Extract the [x, y] coordinate from the center of the cell holding the provided text.  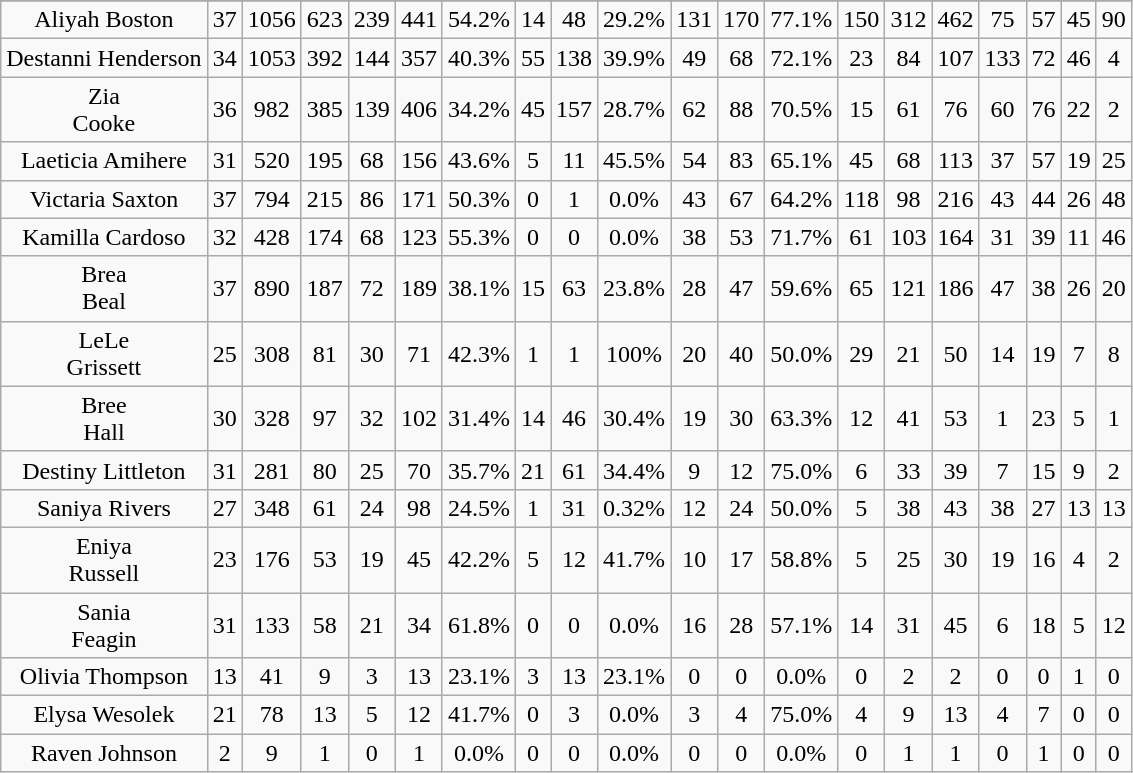
83 [742, 161]
385 [324, 110]
90 [1114, 20]
Raven Johnson [104, 753]
281 [272, 470]
34.4% [634, 470]
8 [1114, 354]
239 [372, 20]
982 [272, 110]
42.2% [478, 560]
55 [532, 58]
156 [418, 161]
428 [272, 237]
18 [1044, 624]
BreaBeal [104, 288]
113 [956, 161]
10 [694, 560]
794 [272, 199]
70 [418, 470]
75 [1002, 20]
70.5% [802, 110]
123 [418, 237]
0.32% [634, 508]
174 [324, 237]
Victaria Saxton [104, 199]
72.1% [802, 58]
BreeHall [104, 418]
Destanni Henderson [104, 58]
103 [908, 237]
1053 [272, 58]
157 [574, 110]
57.1% [802, 624]
30.4% [634, 418]
49 [694, 58]
623 [324, 20]
33 [908, 470]
216 [956, 199]
ZiaCooke [104, 110]
59.6% [802, 288]
357 [418, 58]
Elysa Wesolek [104, 715]
Saniya Rivers [104, 508]
17 [742, 560]
34.2% [478, 110]
118 [862, 199]
71.7% [802, 237]
Laeticia Amihere [104, 161]
LeLeGrissett [104, 354]
121 [908, 288]
890 [272, 288]
215 [324, 199]
23.8% [634, 288]
Olivia Thompson [104, 677]
64.2% [802, 199]
78 [272, 715]
24.5% [478, 508]
138 [574, 58]
65 [862, 288]
77.1% [802, 20]
67 [742, 199]
139 [372, 110]
97 [324, 418]
102 [418, 418]
42.3% [478, 354]
71 [418, 354]
328 [272, 418]
Kamilla Cardoso [104, 237]
29 [862, 354]
28.7% [634, 110]
80 [324, 470]
195 [324, 161]
100% [634, 354]
84 [908, 58]
45.5% [634, 161]
29.2% [634, 20]
44 [1044, 199]
40.3% [478, 58]
43.6% [478, 161]
63.3% [802, 418]
187 [324, 288]
58 [324, 624]
312 [908, 20]
Destiny Littleton [104, 470]
Aliyah Boston [104, 20]
22 [1078, 110]
348 [272, 508]
441 [418, 20]
392 [324, 58]
31.4% [478, 418]
60 [1002, 110]
171 [418, 199]
54 [694, 161]
54.2% [478, 20]
88 [742, 110]
81 [324, 354]
39.9% [634, 58]
62 [694, 110]
1056 [272, 20]
50.3% [478, 199]
36 [224, 110]
58.8% [802, 560]
164 [956, 237]
170 [742, 20]
144 [372, 58]
107 [956, 58]
61.8% [478, 624]
55.3% [478, 237]
189 [418, 288]
38.1% [478, 288]
40 [742, 354]
86 [372, 199]
176 [272, 560]
EniyaRussell [104, 560]
63 [574, 288]
308 [272, 354]
50 [956, 354]
186 [956, 288]
131 [694, 20]
SaniaFeagin [104, 624]
150 [862, 20]
406 [418, 110]
65.1% [802, 161]
462 [956, 20]
520 [272, 161]
35.7% [478, 470]
